Detect which cell encompasses the target text, then output its [x, y] center coordinate. 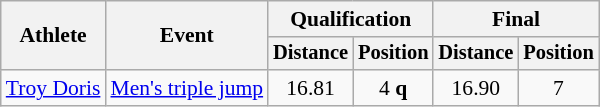
16.81 [310, 88]
16.90 [476, 88]
4 q [393, 88]
7 [558, 88]
Final [516, 19]
Athlete [54, 36]
Troy Doris [54, 88]
Qualification [350, 19]
Men's triple jump [186, 88]
Event [186, 36]
